Extract the [x, y] coordinate from the center of the cell holding the provided text.  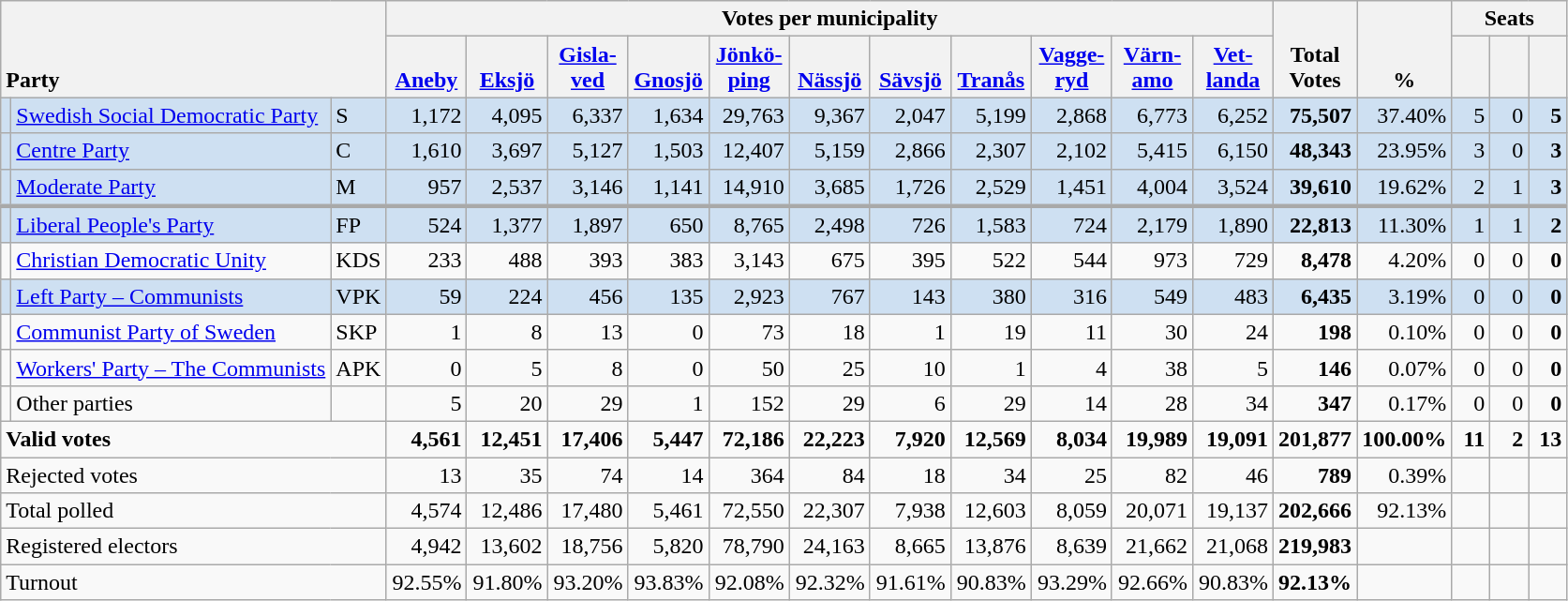
8,665 [910, 547]
20,071 [1152, 511]
FP [358, 225]
38 [1152, 368]
8,765 [749, 225]
2,307 [991, 151]
4,942 [426, 547]
92.66% [1152, 582]
6,337 [588, 115]
93.29% [1071, 582]
729 [1233, 261]
0.39% [1404, 475]
19,091 [1233, 439]
100.00% [1404, 439]
92.08% [749, 582]
2,179 [1152, 225]
93.83% [668, 582]
10 [910, 368]
Aneby [426, 68]
233 [426, 261]
1,726 [910, 188]
2,868 [1071, 115]
1,172 [426, 115]
2,866 [910, 151]
3,685 [829, 188]
VPK [358, 296]
KDS [358, 261]
Votes per municipality [830, 19]
6,150 [1233, 151]
12,407 [749, 151]
30 [1152, 332]
3,146 [588, 188]
4 [1071, 368]
20 [507, 403]
8,639 [1071, 547]
12,486 [507, 511]
724 [1071, 225]
2,047 [910, 115]
483 [1233, 296]
Centre Party [171, 151]
135 [668, 296]
9,367 [829, 115]
75,507 [1316, 115]
21,662 [1152, 547]
Rejected votes [193, 475]
91.80% [507, 582]
6 [910, 403]
6,252 [1233, 115]
C [358, 151]
Gisla- ved [588, 68]
2,529 [991, 188]
1,583 [991, 225]
6,773 [1152, 115]
Gnosjö [668, 68]
380 [991, 296]
S [358, 115]
1,890 [1233, 225]
Swedish Social Democratic Party [171, 115]
2,923 [749, 296]
5,820 [668, 547]
5,415 [1152, 151]
364 [749, 475]
22,813 [1316, 225]
4,095 [507, 115]
3,143 [749, 261]
650 [668, 225]
13,602 [507, 547]
19.62% [1404, 188]
316 [1071, 296]
46 [1233, 475]
Värn- amo [1152, 68]
1,897 [588, 225]
Vet- landa [1233, 68]
5,199 [991, 115]
92.32% [829, 582]
219,983 [1316, 547]
APK [358, 368]
3,697 [507, 151]
22,307 [829, 511]
347 [1316, 403]
1,503 [668, 151]
3,524 [1233, 188]
18,756 [588, 547]
1,634 [668, 115]
Communist Party of Sweden [171, 332]
93.20% [588, 582]
5,461 [668, 511]
29,763 [749, 115]
Jönkö- ping [749, 68]
% [1404, 49]
524 [426, 225]
0.10% [1404, 332]
0.17% [1404, 403]
12,451 [507, 439]
224 [507, 296]
Turnout [193, 582]
82 [1152, 475]
37.40% [1404, 115]
8,478 [1316, 261]
72,550 [749, 511]
35 [507, 475]
78,790 [749, 547]
Nässjö [829, 68]
92.55% [426, 582]
17,406 [588, 439]
11.30% [1404, 225]
5,447 [668, 439]
393 [588, 261]
7,920 [910, 439]
8,034 [1071, 439]
143 [910, 296]
Total polled [193, 511]
72,186 [749, 439]
2,102 [1071, 151]
22,223 [829, 439]
2,537 [507, 188]
24,163 [829, 547]
48,343 [1316, 151]
5,127 [588, 151]
5,159 [829, 151]
23.95% [1404, 151]
726 [910, 225]
1,377 [507, 225]
383 [668, 261]
1,451 [1071, 188]
4.20% [1404, 261]
3.19% [1404, 296]
24 [1233, 332]
Left Party – Communists [171, 296]
201,877 [1316, 439]
Party [193, 49]
M [358, 188]
73 [749, 332]
1,141 [668, 188]
84 [829, 475]
957 [426, 188]
50 [749, 368]
Tranås [991, 68]
789 [1316, 475]
Registered electors [193, 547]
Valid votes [193, 439]
549 [1152, 296]
4,004 [1152, 188]
12,569 [991, 439]
12,603 [991, 511]
675 [829, 261]
146 [1316, 368]
Workers' Party – The Communists [171, 368]
8,059 [1071, 511]
13,876 [991, 547]
0.07% [1404, 368]
202,666 [1316, 511]
Moderate Party [171, 188]
Total Votes [1316, 49]
488 [507, 261]
74 [588, 475]
Vagge- ryd [1071, 68]
39,610 [1316, 188]
59 [426, 296]
Sävsjö [910, 68]
19,989 [1152, 439]
21,068 [1233, 547]
152 [749, 403]
198 [1316, 332]
4,574 [426, 511]
Eksjö [507, 68]
SKP [358, 332]
19 [991, 332]
544 [1071, 261]
522 [991, 261]
2,498 [829, 225]
456 [588, 296]
395 [910, 261]
28 [1152, 403]
Christian Democratic Unity [171, 261]
4,561 [426, 439]
17,480 [588, 511]
91.61% [910, 582]
Seats [1509, 19]
767 [829, 296]
973 [1152, 261]
Liberal People's Party [171, 225]
6,435 [1316, 296]
19,137 [1233, 511]
14,910 [749, 188]
1,610 [426, 151]
7,938 [910, 511]
Other parties [171, 403]
